From the cell containing the given text, extract its center point as (X, Y) coordinate. 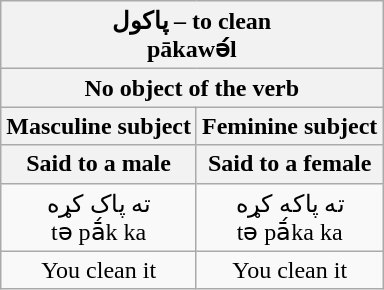
Masculine subject (99, 126)
Said to a female (289, 164)
Feminine subject (289, 126)
پاکول – to cleanpākawә́l (192, 35)
Said to a male (99, 164)
ته پاکه کړهtә pā́ka ka (289, 217)
No object of the verb (192, 88)
ته پاک کړهtә pā́k ka (99, 217)
